Find where the given text appears and provide that cell's center as (x, y) coordinate. 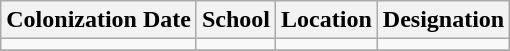
Colonization Date (99, 20)
Location (327, 20)
Designation (443, 20)
School (236, 20)
